For the text-containing cell, return its midpoint in (x, y) coordinate format. 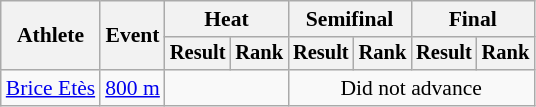
Final (472, 19)
Semifinal (350, 19)
Heat (226, 19)
Did not advance (411, 88)
800 m (132, 88)
Athlete (50, 36)
Event (132, 36)
Brice Etès (50, 88)
